Extract the (X, Y) coordinate from the center of the cell holding the provided text.  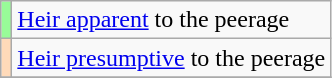
Heir apparent to the peerage (172, 20)
Heir presumptive to the peerage (172, 58)
